Return the (X, Y) coordinate for the center point of the cell that contains the specified text.  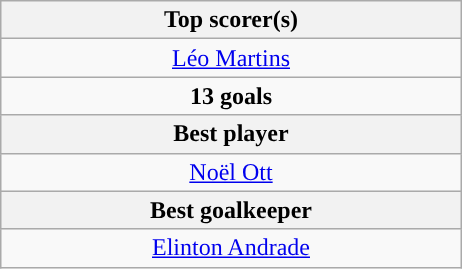
Top scorer(s) (230, 20)
Elinton Andrade (230, 248)
Best player (230, 134)
Noël Ott (230, 172)
13 goals (230, 96)
Léo Martins (230, 58)
Best goalkeeper (230, 210)
